Locate the cell with the specified text and output its (x, y) center coordinate. 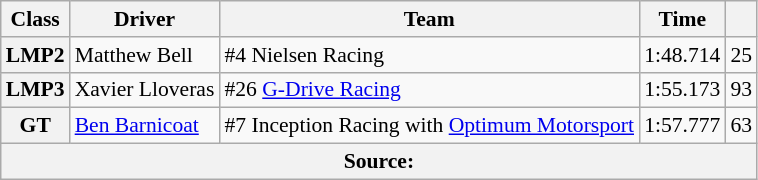
#26 G-Drive Racing (429, 90)
#7 Inception Racing with Optimum Motorsport (429, 126)
1:55.173 (682, 90)
25 (741, 55)
Xavier Lloveras (145, 90)
GT (36, 126)
Source: (379, 162)
LMP3 (36, 90)
#4 Nielsen Racing (429, 55)
Matthew Bell (145, 55)
63 (741, 126)
Time (682, 19)
Team (429, 19)
1:57.777 (682, 126)
Class (36, 19)
Driver (145, 19)
Ben Barnicoat (145, 126)
LMP2 (36, 55)
1:48.714 (682, 55)
93 (741, 90)
